Detect which cell encompasses the target text, then output its (x, y) center coordinate. 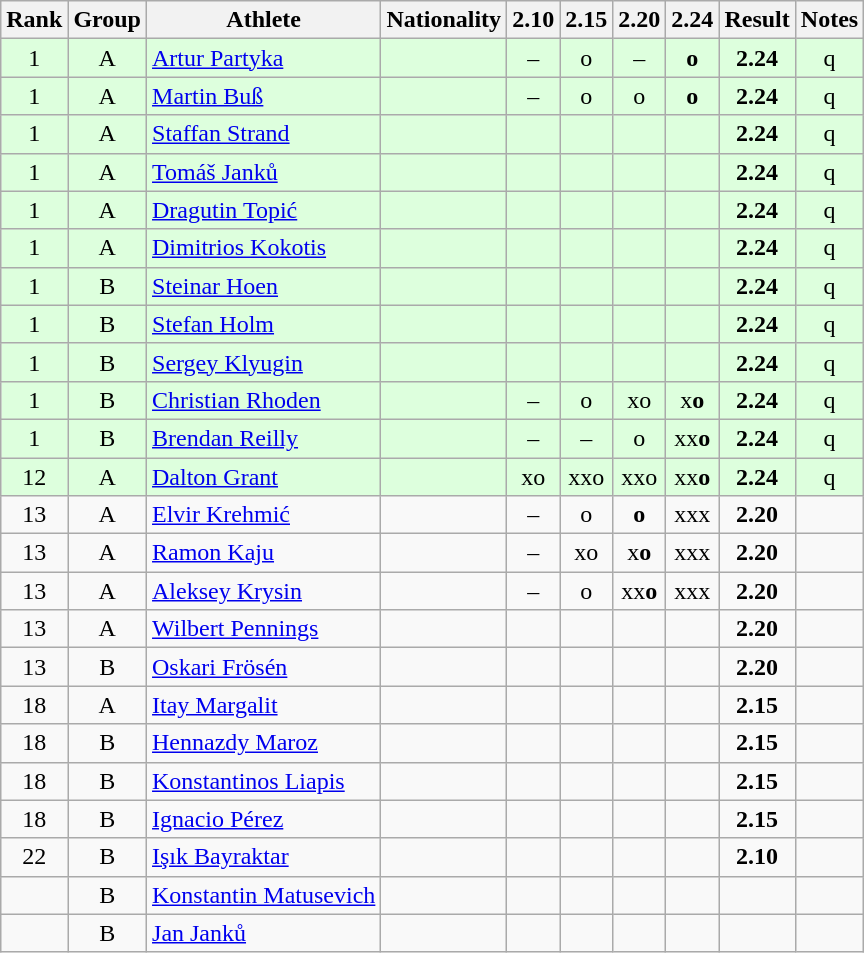
Athlete (264, 20)
Tomáš Janků (264, 172)
Brendan Reilly (264, 438)
Ramon Kaju (264, 553)
Işık Bayraktar (264, 857)
22 (34, 857)
Itay Margalit (264, 705)
Elvir Krehmić (264, 515)
Ignacio Pérez (264, 819)
Dalton Grant (264, 477)
Dragutin Topić (264, 210)
Result (757, 20)
Rank (34, 20)
Konstantinos Liapis (264, 781)
Group (108, 20)
Oskari Frösén (264, 667)
Artur Partyka (264, 58)
Sergey Klyugin (264, 362)
Martin Buß (264, 96)
Christian Rhoden (264, 400)
Wilbert Pennings (264, 629)
Jan Janků (264, 933)
Konstantin Matusevich (264, 895)
Notes (829, 20)
Stefan Holm (264, 324)
12 (34, 477)
Dimitrios Kokotis (264, 248)
Nationality (444, 20)
Staffan Strand (264, 134)
Hennazdy Maroz (264, 743)
Steinar Hoen (264, 286)
Aleksey Krysin (264, 591)
